Find where the given text appears and provide that cell's center as [X, Y] coordinate. 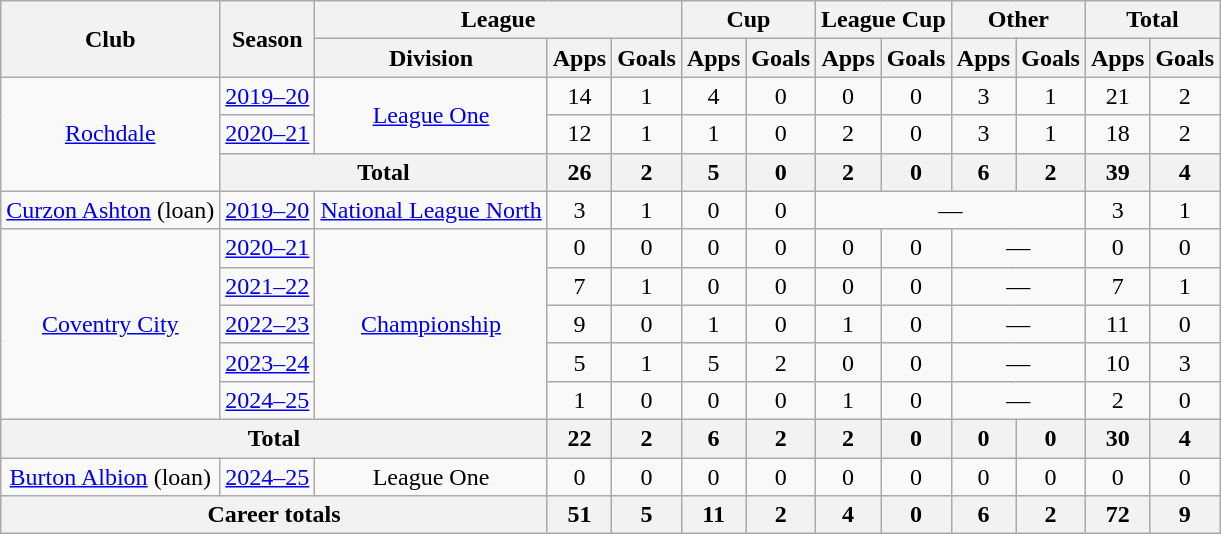
2023–24 [268, 362]
39 [1117, 172]
Club [110, 39]
10 [1117, 362]
Season [268, 39]
14 [579, 96]
Division [431, 58]
51 [579, 515]
2022–23 [268, 324]
26 [579, 172]
Cup [748, 20]
National League North [431, 210]
72 [1117, 515]
2021–22 [268, 286]
League [498, 20]
22 [579, 438]
Curzon Ashton (loan) [110, 210]
Rochdale [110, 134]
Burton Albion (loan) [110, 477]
18 [1117, 134]
21 [1117, 96]
Championship [431, 324]
30 [1117, 438]
12 [579, 134]
Career totals [274, 515]
League Cup [884, 20]
Coventry City [110, 324]
Other [1018, 20]
